Output the [x, y] coordinate of the center of the cell containing the given text.  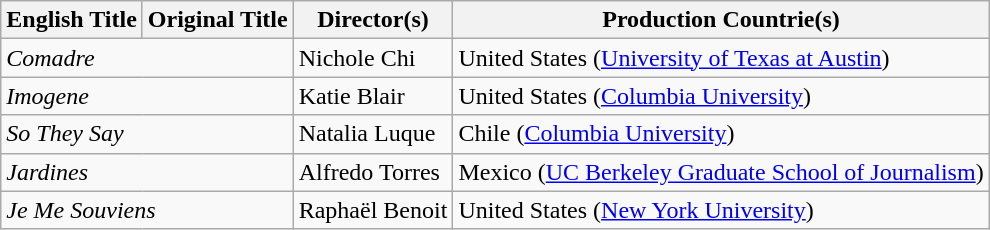
Imogene [147, 96]
Nichole Chi [373, 58]
United States (University of Texas at Austin) [721, 58]
English Title [72, 20]
United States (Columbia University) [721, 96]
Original Title [218, 20]
Je Me Souviens [147, 210]
Jardines [147, 172]
Raphaël Benoit [373, 210]
Chile (Columbia University) [721, 134]
So They Say [147, 134]
Natalia Luque [373, 134]
United States (New York University) [721, 210]
Production Countrie(s) [721, 20]
Mexico (UC Berkeley Graduate School of Journalism) [721, 172]
Comadre [147, 58]
Alfredo Torres [373, 172]
Director(s) [373, 20]
Katie Blair [373, 96]
